Scan for the cell matching the given text and deliver its (X, Y) coordinate at center. 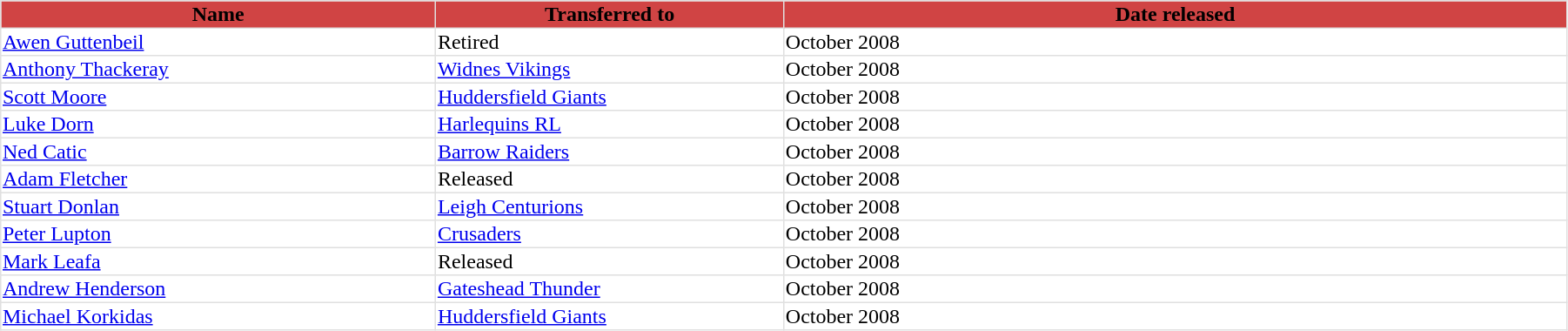
Scott Moore (218, 97)
Mark Leafa (218, 261)
Awen Guttenbeil (218, 42)
Leigh Centurions (610, 206)
Michael Korkidas (218, 316)
Adam Fletcher (218, 179)
Name (218, 15)
Luke Dorn (218, 125)
Stuart Donlan (218, 206)
Transferred to (610, 15)
Anthony Thackeray (218, 70)
Widnes Vikings (610, 70)
Crusaders (610, 234)
Date released (1176, 15)
Harlequins RL (610, 125)
Andrew Henderson (218, 289)
Peter Lupton (218, 234)
Barrow Raiders (610, 152)
Retired (610, 42)
Ned Catic (218, 152)
Gateshead Thunder (610, 289)
